From the cell containing the given text, extract its center point as (x, y) coordinate. 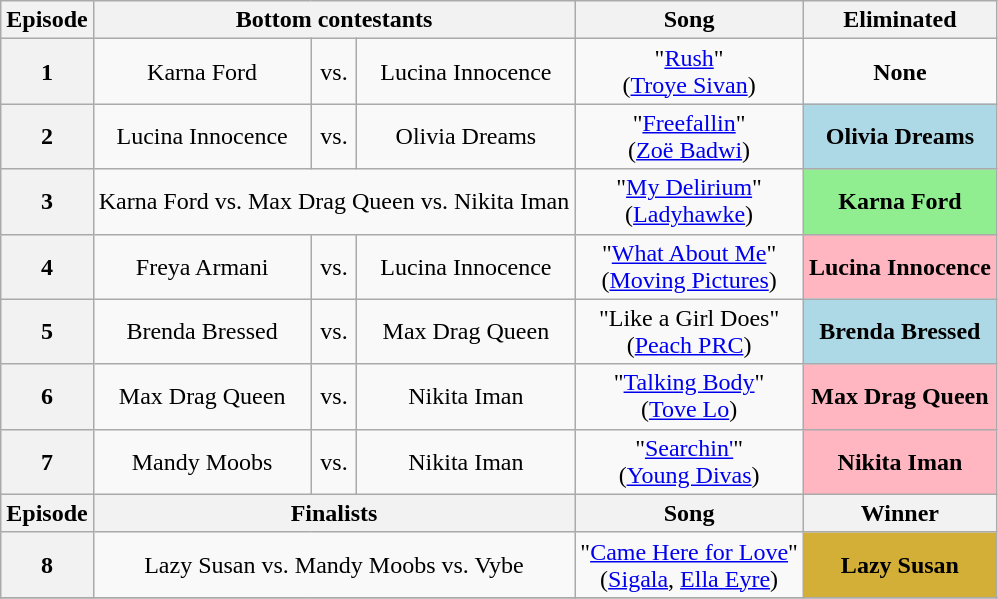
5 (47, 332)
1 (47, 72)
7 (47, 462)
Lazy Susan vs. Mandy Moobs vs. Vybe (334, 564)
"What About Me"(Moving Pictures) (690, 266)
Bottom contestants (334, 20)
"Freefallin"(Zoë Badwi) (690, 136)
"Came Here for Love"(Sigala, Ella Eyre) (690, 564)
"My Delirium"(Ladyhawke) (690, 202)
Freya Armani (202, 266)
6 (47, 396)
3 (47, 202)
Mandy Moobs (202, 462)
Eliminated (900, 20)
4 (47, 266)
"Rush"(Troye Sivan) (690, 72)
Finalists (334, 513)
2 (47, 136)
"Talking Body"(Tove Lo) (690, 396)
Winner (900, 513)
"Like a Girl Does"(Peach PRC) (690, 332)
8 (47, 564)
"Searchin'"(Young Divas) (690, 462)
Lazy Susan (900, 564)
Karna Ford vs. Max Drag Queen vs. Nikita Iman (334, 202)
None (900, 72)
